Capture the cell that displays the provided text and extract its (X, Y) central coordinate. 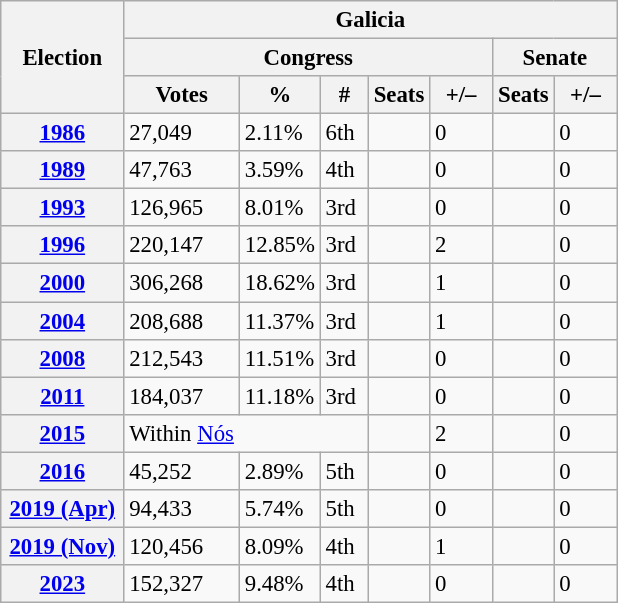
2015 (62, 433)
8.09% (280, 546)
9.48% (280, 584)
126,965 (182, 208)
Galicia (370, 20)
27,049 (182, 133)
45,252 (182, 471)
2019 (Nov) (62, 546)
94,433 (182, 509)
2019 (Apr) (62, 509)
120,456 (182, 546)
11.18% (280, 396)
18.62% (280, 283)
Congress (308, 58)
# (344, 95)
Senate (555, 58)
2008 (62, 358)
47,763 (182, 170)
2016 (62, 471)
% (280, 95)
2004 (62, 321)
Election (62, 58)
1989 (62, 170)
212,543 (182, 358)
12.85% (280, 245)
152,327 (182, 584)
3.59% (280, 170)
184,037 (182, 396)
2.89% (280, 471)
306,268 (182, 283)
6th (344, 133)
2023 (62, 584)
11.37% (280, 321)
208,688 (182, 321)
5.74% (280, 509)
11.51% (280, 358)
2.11% (280, 133)
8.01% (280, 208)
Within Nós (246, 433)
220,147 (182, 245)
2011 (62, 396)
1996 (62, 245)
1993 (62, 208)
1986 (62, 133)
2000 (62, 283)
Votes (182, 95)
